Return (X, Y) of the center of cell containing provided text 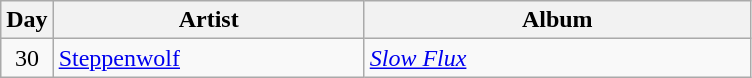
Album (557, 20)
Steppenwolf (208, 58)
Slow Flux (557, 58)
Day (27, 20)
Artist (208, 20)
30 (27, 58)
